Search for the cell housing the specified text and yield its [x, y] center coordinate. 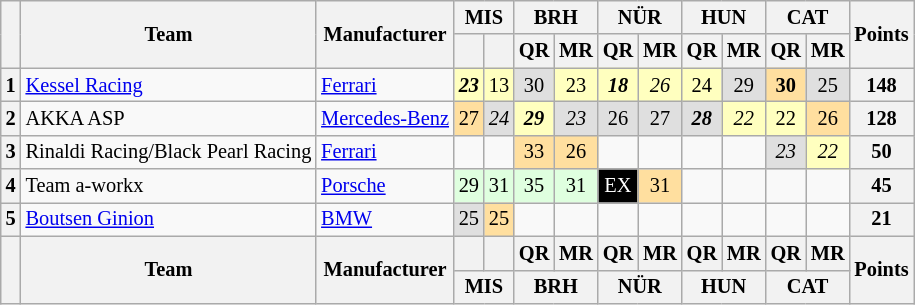
BMW [385, 219]
148 [881, 85]
1 [11, 85]
13 [499, 85]
AKKA ASP [169, 118]
28 [702, 118]
Boutsen Ginion [169, 219]
4 [11, 186]
5 [11, 219]
Porsche [385, 186]
18 [618, 85]
35 [534, 186]
EX [618, 186]
Kessel Racing [169, 85]
21 [881, 219]
2 [11, 118]
45 [881, 186]
Team a-workx [169, 186]
Rinaldi Racing/Black Pearl Racing [169, 152]
Mercedes-Benz [385, 118]
128 [881, 118]
33 [534, 152]
50 [881, 152]
3 [11, 152]
